Find where the given text appears and provide that cell's center as [x, y] coordinate. 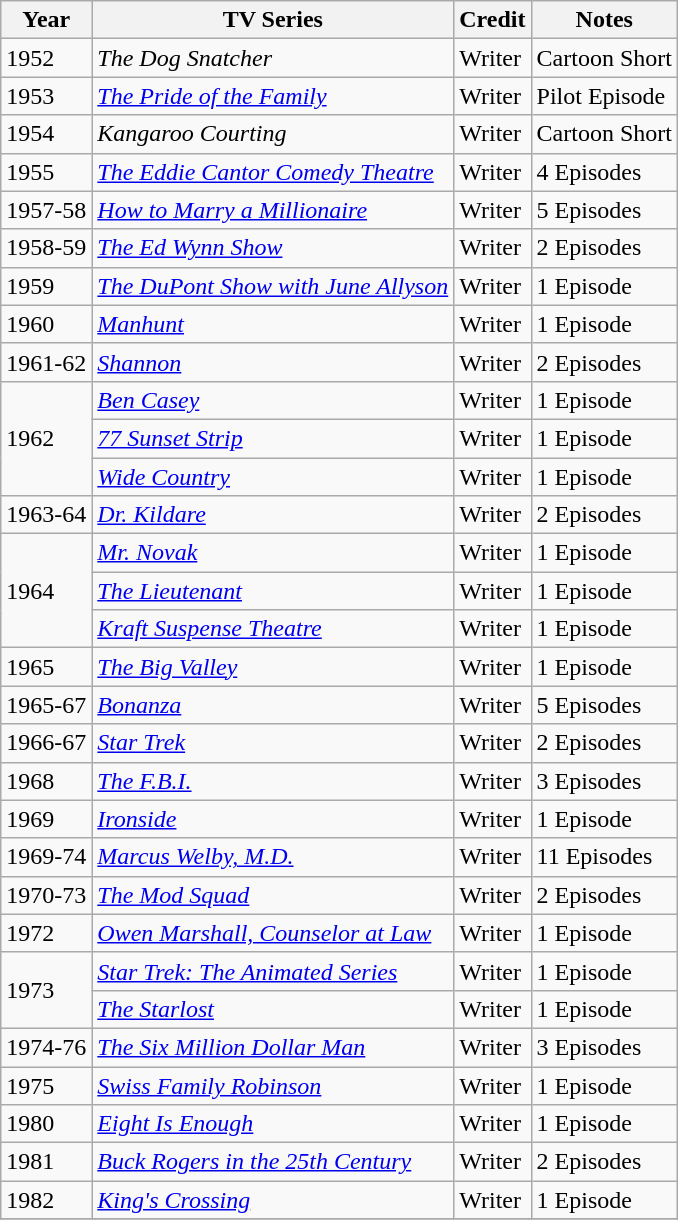
1959 [46, 286]
Eight Is Enough [273, 1124]
Star Trek: The Animated Series [273, 971]
1955 [46, 172]
The F.B.I. [273, 781]
1966-67 [46, 743]
1958-59 [46, 248]
The Six Million Dollar Man [273, 1047]
The Lieutenant [273, 591]
Kraft Suspense Theatre [273, 629]
1969-74 [46, 857]
1963-64 [46, 515]
Mr. Novak [273, 553]
Dr. Kildare [273, 515]
1969 [46, 819]
The Starlost [273, 1009]
1974-76 [46, 1047]
1982 [46, 1200]
1981 [46, 1162]
1970-73 [46, 895]
Buck Rogers in the 25th Century [273, 1162]
Ironside [273, 819]
1965 [46, 667]
TV Series [273, 20]
Notes [604, 20]
The Big Valley [273, 667]
The Pride of the Family [273, 96]
1975 [46, 1085]
Shannon [273, 362]
77 Sunset Strip [273, 438]
King's Crossing [273, 1200]
The Ed Wynn Show [273, 248]
How to Marry a Millionaire [273, 210]
Swiss Family Robinson [273, 1085]
1954 [46, 134]
Wide Country [273, 477]
1965-67 [46, 705]
Ben Casey [273, 400]
The Eddie Cantor Comedy Theatre [273, 172]
Credit [492, 20]
Kangaroo Courting [273, 134]
Year [46, 20]
Marcus Welby, M.D. [273, 857]
The Dog Snatcher [273, 58]
1957-58 [46, 210]
1972 [46, 933]
1980 [46, 1124]
1953 [46, 96]
1968 [46, 781]
Manhunt [273, 324]
4 Episodes [604, 172]
Star Trek [273, 743]
11 Episodes [604, 857]
1960 [46, 324]
Pilot Episode [604, 96]
1964 [46, 591]
1962 [46, 438]
1952 [46, 58]
The Mod Squad [273, 895]
1973 [46, 990]
Owen Marshall, Counselor at Law [273, 933]
The DuPont Show with June Allyson [273, 286]
Bonanza [273, 705]
1961-62 [46, 362]
